Search for the cell housing the specified text and yield its (x, y) center coordinate. 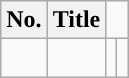
No. (24, 20)
Title (76, 20)
